Return the [X, Y] coordinate for the center point of the cell that contains the specified text.  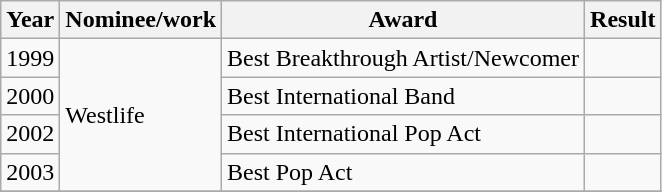
Year [30, 20]
Best Breakthrough Artist/Newcomer [404, 58]
1999 [30, 58]
Award [404, 20]
Best Pop Act [404, 172]
Nominee/work [141, 20]
Result [623, 20]
Best International Pop Act [404, 134]
Best International Band [404, 96]
Westlife [141, 115]
2002 [30, 134]
2003 [30, 172]
2000 [30, 96]
